Search for the cell housing the specified text and yield its [X, Y] center coordinate. 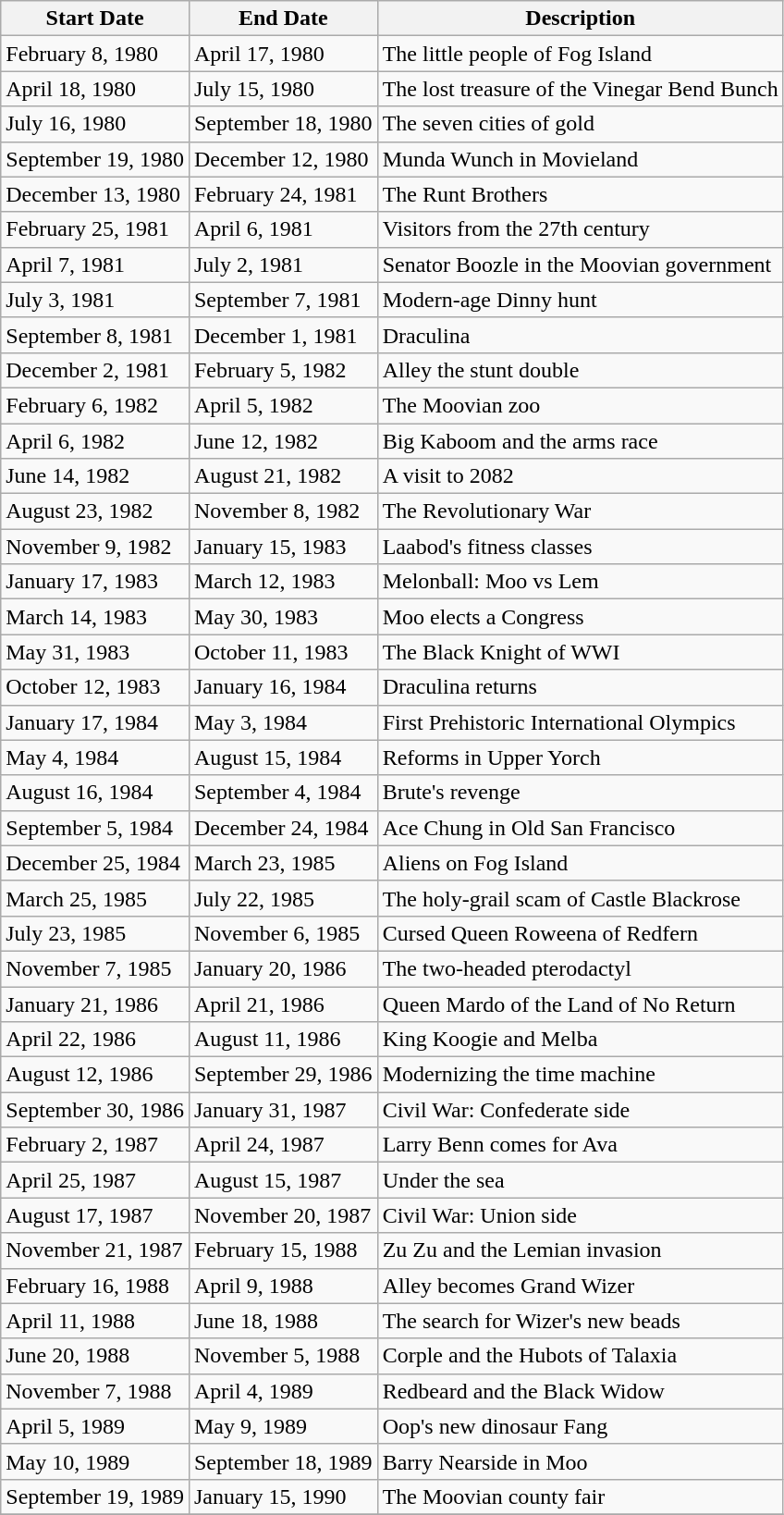
September 8, 1981 [95, 335]
Big Kaboom and the arms race [581, 441]
September 19, 1980 [95, 159]
January 15, 1990 [283, 1497]
Melonball: Moo vs Lem [581, 582]
November 21, 1987 [95, 1250]
September 18, 1980 [283, 124]
August 11, 1986 [283, 1040]
June 20, 1988 [95, 1356]
April 5, 1982 [283, 405]
August 15, 1984 [283, 757]
Alley becomes Grand Wizer [581, 1286]
Queen Mardo of the Land of No Return [581, 1004]
Draculina returns [581, 687]
Draculina [581, 335]
Moo elects a Congress [581, 617]
Ace Chung in Old San Francisco [581, 828]
September 19, 1989 [95, 1497]
July 2, 1981 [283, 265]
The seven cities of gold [581, 124]
November 7, 1988 [95, 1391]
August 15, 1987 [283, 1180]
April 17, 1980 [283, 54]
Aliens on Fog Island [581, 863]
August 12, 1986 [95, 1075]
September 30, 1986 [95, 1110]
February 2, 1987 [95, 1145]
November 8, 1982 [283, 511]
August 21, 1982 [283, 476]
June 18, 1988 [283, 1321]
April 21, 1986 [283, 1004]
Zu Zu and the Lemian invasion [581, 1250]
April 22, 1986 [95, 1040]
The little people of Fog Island [581, 54]
December 2, 1981 [95, 370]
April 6, 1981 [283, 229]
Redbeard and the Black Widow [581, 1391]
February 24, 1981 [283, 194]
March 12, 1983 [283, 582]
April 18, 1980 [95, 89]
Civil War: Confederate side [581, 1110]
The Revolutionary War [581, 511]
December 12, 1980 [283, 159]
Oop's new dinosaur Fang [581, 1426]
The two-headed pterodactyl [581, 968]
September 18, 1989 [283, 1461]
July 23, 1985 [95, 933]
May 3, 1984 [283, 722]
July 16, 1980 [95, 124]
May 4, 1984 [95, 757]
January 16, 1984 [283, 687]
Alley the stunt double [581, 370]
April 24, 1987 [283, 1145]
October 11, 1983 [283, 652]
March 23, 1985 [283, 863]
The Moovian county fair [581, 1497]
The Moovian zoo [581, 405]
The lost treasure of the Vinegar Bend Bunch [581, 89]
September 29, 1986 [283, 1075]
April 4, 1989 [283, 1391]
August 23, 1982 [95, 511]
April 5, 1989 [95, 1426]
April 11, 1988 [95, 1321]
January 20, 1986 [283, 968]
January 17, 1984 [95, 722]
December 13, 1980 [95, 194]
June 12, 1982 [283, 441]
A visit to 2082 [581, 476]
June 14, 1982 [95, 476]
July 22, 1985 [283, 898]
The search for Wizer's new beads [581, 1321]
January 31, 1987 [283, 1110]
September 4, 1984 [283, 793]
Laabod's fitness classes [581, 547]
Munda Wunch in Movieland [581, 159]
January 15, 1983 [283, 547]
September 5, 1984 [95, 828]
January 21, 1986 [95, 1004]
February 25, 1981 [95, 229]
May 9, 1989 [283, 1426]
March 25, 1985 [95, 898]
January 17, 1983 [95, 582]
July 3, 1981 [95, 300]
February 8, 1980 [95, 54]
October 12, 1983 [95, 687]
The holy-grail scam of Castle Blackrose [581, 898]
February 6, 1982 [95, 405]
April 6, 1982 [95, 441]
First Prehistoric International Olympics [581, 722]
April 7, 1981 [95, 265]
Description [581, 18]
Barry Nearside in Moo [581, 1461]
Modernizing the time machine [581, 1075]
The Black Knight of WWI [581, 652]
Corple and the Hubots of Talaxia [581, 1356]
Cursed Queen Roweena of Redfern [581, 933]
End Date [283, 18]
November 20, 1987 [283, 1215]
November 5, 1988 [283, 1356]
King Koogie and Melba [581, 1040]
December 1, 1981 [283, 335]
September 7, 1981 [283, 300]
February 5, 1982 [283, 370]
May 10, 1989 [95, 1461]
April 25, 1987 [95, 1180]
April 9, 1988 [283, 1286]
August 16, 1984 [95, 793]
Brute's revenge [581, 793]
February 15, 1988 [283, 1250]
Reforms in Upper Yorch [581, 757]
November 7, 1985 [95, 968]
Senator Boozle in the Moovian government [581, 265]
Larry Benn comes for Ava [581, 1145]
May 31, 1983 [95, 652]
Visitors from the 27th century [581, 229]
March 14, 1983 [95, 617]
December 24, 1984 [283, 828]
November 9, 1982 [95, 547]
Civil War: Union side [581, 1215]
December 25, 1984 [95, 863]
February 16, 1988 [95, 1286]
Start Date [95, 18]
Under the sea [581, 1180]
November 6, 1985 [283, 933]
Modern-age Dinny hunt [581, 300]
July 15, 1980 [283, 89]
August 17, 1987 [95, 1215]
The Runt Brothers [581, 194]
May 30, 1983 [283, 617]
